Search for the cell housing the specified text and yield its [x, y] center coordinate. 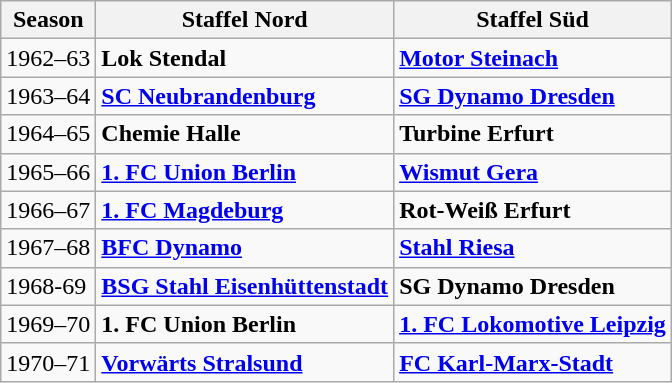
1968-69 [48, 286]
Season [48, 20]
1964–65 [48, 134]
Stahl Riesa [533, 248]
1966–67 [48, 210]
Staffel Süd [533, 20]
1. FC Lokomotive Leipzig [533, 324]
Rot-Weiß Erfurt [533, 210]
SC Neubrandenburg [245, 96]
Wismut Gera [533, 172]
1. FC Magdeburg [245, 210]
Staffel Nord [245, 20]
1962–63 [48, 58]
BSG Stahl Eisenhüttenstadt [245, 286]
1969–70 [48, 324]
1965–66 [48, 172]
1963–64 [48, 96]
1967–68 [48, 248]
Motor Steinach [533, 58]
Vorwärts Stralsund [245, 362]
Turbine Erfurt [533, 134]
BFC Dynamo [245, 248]
Lok Stendal [245, 58]
1970–71 [48, 362]
FC Karl-Marx-Stadt [533, 362]
Chemie Halle [245, 134]
